Capture the cell that displays the provided text and extract its (X, Y) central coordinate. 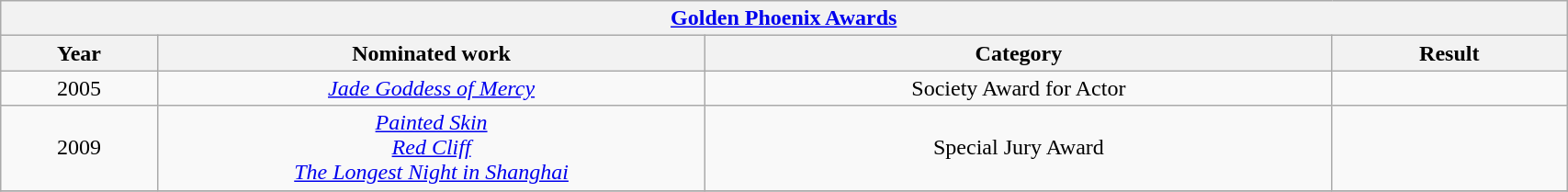
Category (1019, 53)
Society Award for Actor (1019, 88)
Nominated work (432, 53)
Golden Phoenix Awards (784, 18)
Painted SkinRed CliffThe Longest Night in Shanghai (432, 148)
2005 (79, 88)
Special Jury Award (1019, 148)
2009 (79, 148)
Result (1450, 53)
Jade Goddess of Mercy (432, 88)
Year (79, 53)
